Locate the cell with the specified text and output its [X, Y] center coordinate. 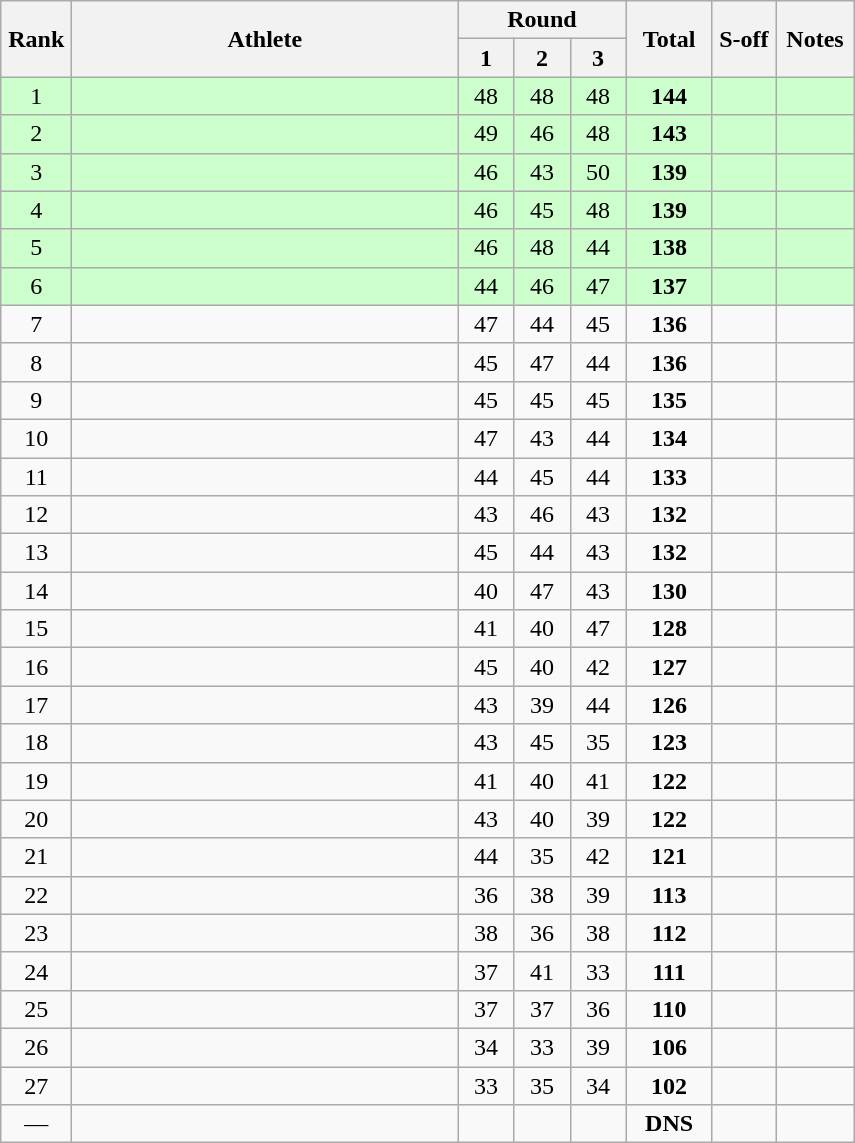
4 [36, 210]
26 [36, 1047]
27 [36, 1085]
Total [669, 39]
110 [669, 1009]
144 [669, 96]
49 [486, 134]
— [36, 1124]
5 [36, 248]
9 [36, 400]
134 [669, 438]
23 [36, 933]
112 [669, 933]
111 [669, 971]
16 [36, 667]
121 [669, 857]
133 [669, 477]
22 [36, 895]
127 [669, 667]
18 [36, 743]
143 [669, 134]
20 [36, 819]
113 [669, 895]
128 [669, 629]
102 [669, 1085]
24 [36, 971]
130 [669, 591]
21 [36, 857]
138 [669, 248]
15 [36, 629]
6 [36, 286]
DNS [669, 1124]
Round [542, 20]
8 [36, 362]
135 [669, 400]
14 [36, 591]
17 [36, 705]
126 [669, 705]
Athlete [265, 39]
Notes [816, 39]
Rank [36, 39]
11 [36, 477]
19 [36, 781]
25 [36, 1009]
137 [669, 286]
S-off [744, 39]
106 [669, 1047]
12 [36, 515]
7 [36, 324]
50 [598, 172]
10 [36, 438]
13 [36, 553]
123 [669, 743]
